From the cell containing the given text, extract its center point as (X, Y) coordinate. 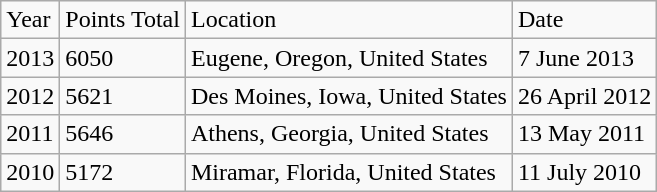
Des Moines, Iowa, United States (348, 96)
Date (584, 20)
7 June 2013 (584, 58)
Location (348, 20)
Points Total (123, 20)
5172 (123, 172)
Eugene, Oregon, United States (348, 58)
2010 (30, 172)
Miramar, Florida, United States (348, 172)
2012 (30, 96)
Year (30, 20)
2013 (30, 58)
Athens, Georgia, United States (348, 134)
5646 (123, 134)
13 May 2011 (584, 134)
6050 (123, 58)
5621 (123, 96)
26 April 2012 (584, 96)
11 July 2010 (584, 172)
2011 (30, 134)
